Locate the cell with the specified text and output its (x, y) center coordinate. 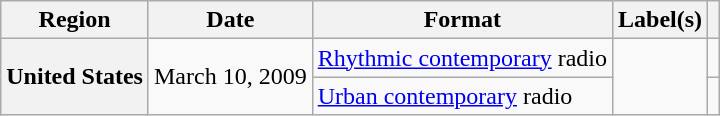
Urban contemporary radio (462, 96)
United States (75, 77)
Rhythmic contemporary radio (462, 58)
Format (462, 20)
Date (230, 20)
Region (75, 20)
Label(s) (660, 20)
March 10, 2009 (230, 77)
